Output the (X, Y) coordinate of the center of the cell containing the given text.  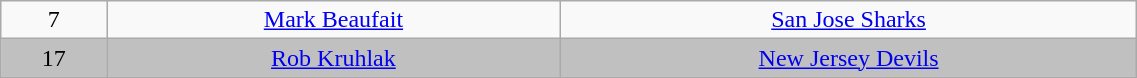
Mark Beaufait (334, 20)
17 (54, 58)
New Jersey Devils (848, 58)
Rob Kruhlak (334, 58)
7 (54, 20)
San Jose Sharks (848, 20)
